Search for the cell housing the specified text and yield its [X, Y] center coordinate. 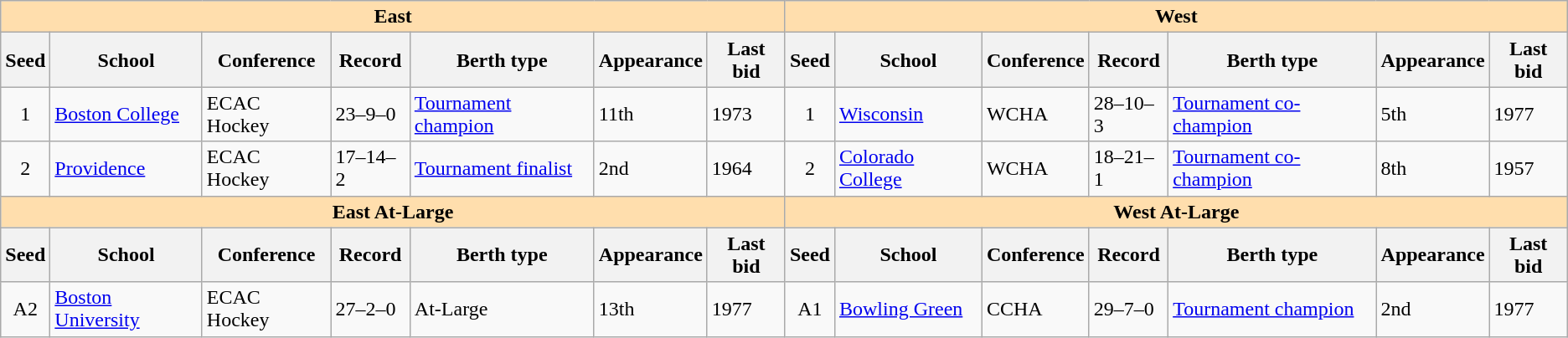
18–21–1 [1128, 169]
1973 [745, 114]
1957 [1528, 169]
Boston College [126, 114]
1964 [745, 169]
East [394, 17]
8th [1432, 169]
West [1176, 17]
At-Large [502, 310]
13th [650, 310]
28–10–3 [1128, 114]
Bowling Green [908, 310]
Colorado College [908, 169]
Boston University [126, 310]
West At-Large [1176, 212]
CCHA [1035, 310]
23–9–0 [370, 114]
A1 [809, 310]
Wisconsin [908, 114]
11th [650, 114]
East At-Large [394, 212]
17–14–2 [370, 169]
Providence [126, 169]
29–7–0 [1128, 310]
27–2–0 [370, 310]
A2 [25, 310]
5th [1432, 114]
Tournament finalist [502, 169]
